From the cell containing the given text, extract its center point as (X, Y) coordinate. 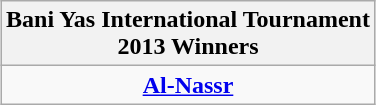
Al-Nassr (188, 85)
Bani Yas International Tournament 2013 Winners (188, 34)
